Identify which cell holds the provided text, then report its [x, y] central coordinate. 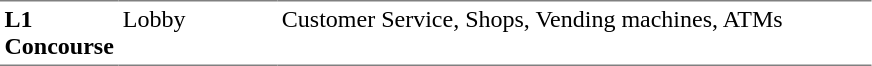
Lobby [198, 33]
Customer Service, Shops, Vending machines, ATMs [574, 33]
L1Concourse [59, 33]
